Provide the (x, y) coordinate of the cell's center where the given text is located.  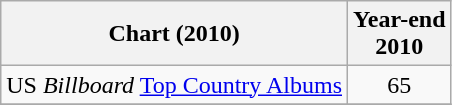
Chart (2010) (174, 34)
Year-end2010 (400, 34)
US Billboard Top Country Albums (174, 85)
65 (400, 85)
